Search for the cell housing the specified text and yield its [x, y] center coordinate. 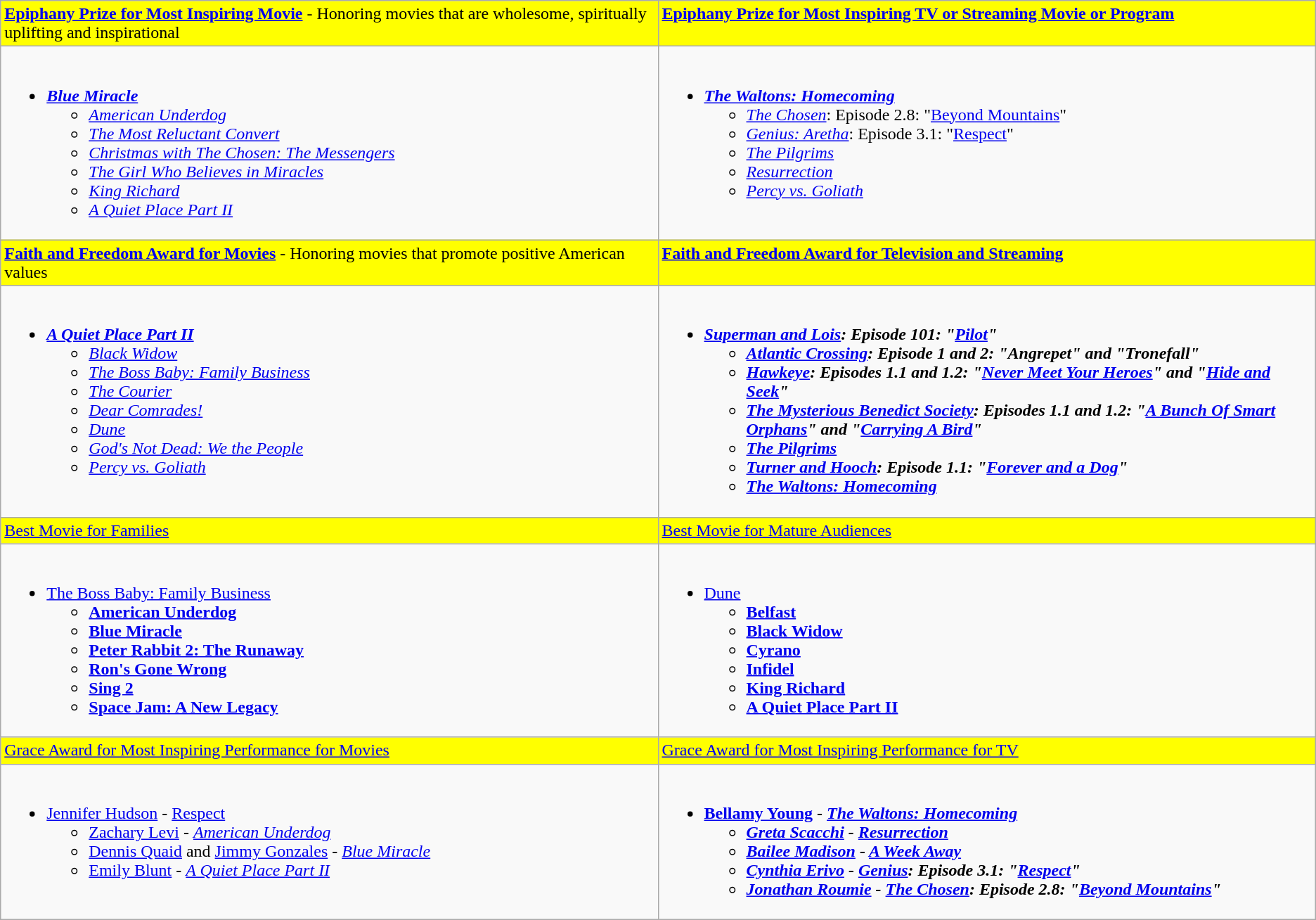
The Boss Baby: Family BusinessAmerican UnderdogBlue MiraclePeter Rabbit 2: The RunawayRon's Gone WrongSing 2Space Jam: A New Legacy [329, 640]
Faith and Freedom Award for Television and Streaming [987, 263]
Jennifer Hudson - RespectZachary Levi - American UnderdogDennis Quaid and Jimmy Gonzales - Blue MiracleEmily Blunt - A Quiet Place Part II [329, 841]
Grace Award for Most Inspiring Performance for TV [987, 750]
Faith and Freedom Award for Movies - Honoring movies that promote positive American values [329, 263]
Best Movie for Families [329, 530]
Epiphany Prize for Most Inspiring Movie - Honoring movies that are wholesome, spiritually uplifting and inspirational [329, 24]
A Quiet Place Part IIBlack WidowThe Boss Baby: Family BusinessThe CourierDear Comrades!DuneGod's Not Dead: We the PeoplePercy vs. Goliath [329, 401]
Grace Award for Most Inspiring Performance for Movies [329, 750]
Best Movie for Mature Audiences [987, 530]
DuneBelfastBlack WidowCyranoInfidelKing RichardA Quiet Place Part II [987, 640]
The Waltons: HomecomingThe Chosen: Episode 2.8: "Beyond Mountains"Genius: Aretha: Episode 3.1: "Respect"The PilgrimsResurrectionPercy vs. Goliath [987, 143]
Epiphany Prize for Most Inspiring TV or Streaming Movie or Program [987, 24]
